Return the [X, Y] coordinate for the center point of the cell that contains the specified text.  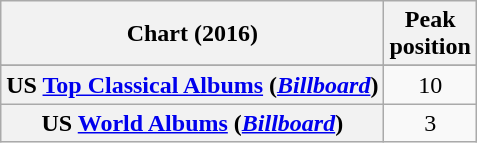
US World Albums (Billboard) [192, 123]
Chart (2016) [192, 34]
Peak position [430, 34]
10 [430, 85]
3 [430, 123]
US Top Classical Albums (Billboard) [192, 85]
